Find where the given text appears and provide that cell's center as [x, y] coordinate. 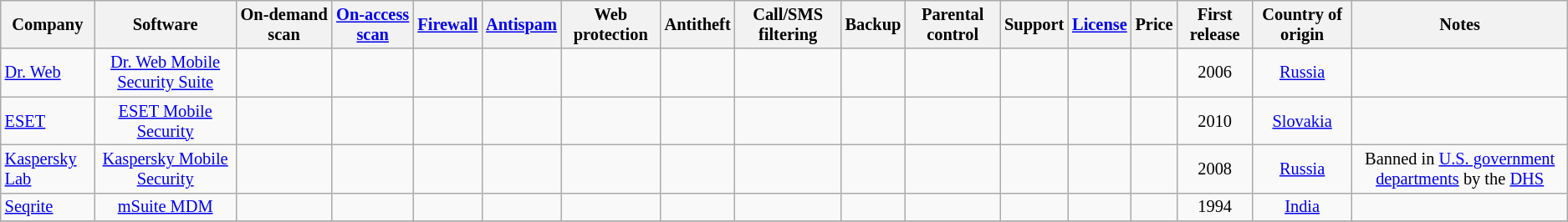
2006 [1214, 73]
2008 [1214, 169]
First release [1214, 24]
ESET Mobile Security [166, 121]
India [1303, 207]
ESET [48, 121]
License [1099, 24]
Country of origin [1303, 24]
2010 [1214, 121]
Price [1154, 24]
Kaspersky Lab [48, 169]
Dr. Web Mobile Security Suite [166, 73]
Kaspersky Mobile Security [166, 169]
Antispam [522, 24]
Firewall [447, 24]
Company [48, 24]
Support [1034, 24]
Antitheft [697, 24]
Backup [873, 24]
On-demand scan [284, 24]
Seqrite [48, 207]
mSuite MDM [166, 207]
Banned in U.S. government departments by the DHS [1459, 169]
Notes [1459, 24]
Dr. Web [48, 73]
Web protection [610, 24]
Software [166, 24]
Call/SMS filtering [788, 24]
On-access scan [373, 24]
1994 [1214, 207]
Parental control [953, 24]
Slovakia [1303, 121]
